Output the [X, Y] coordinate of the center of the cell containing the given text.  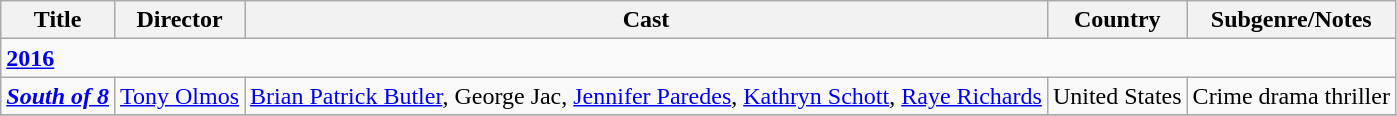
Director [180, 20]
2016 [698, 58]
Crime drama thriller [1291, 96]
Country [1117, 20]
Cast [646, 20]
United States [1117, 96]
South of 8 [58, 96]
Title [58, 20]
Brian Patrick Butler, George Jac, Jennifer Paredes, Kathryn Schott, Raye Richards [646, 96]
Subgenre/Notes [1291, 20]
Tony Olmos [180, 96]
